Determine the [X, Y] coordinate at the center of the cell enclosing the given text.  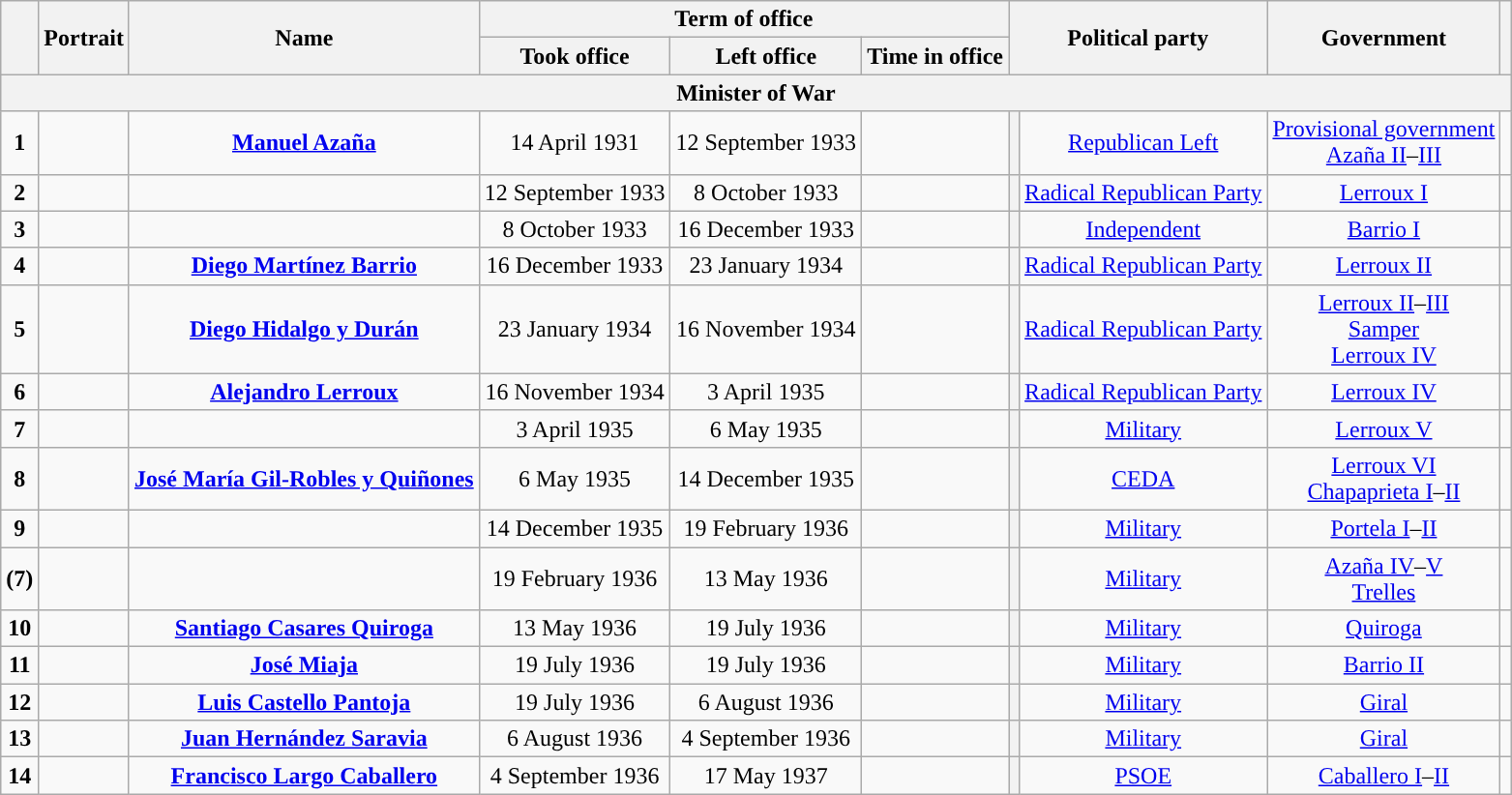
(7) [19, 578]
Lerroux II [1383, 266]
Portrait [84, 38]
Republican Left [1143, 143]
4 [19, 266]
Lerroux I [1383, 192]
José Miaja [304, 665]
13 [19, 739]
Lerroux IV [1383, 392]
14 April 1931 [575, 143]
Lerroux V [1383, 428]
Provisional governmentAzaña II–III [1383, 143]
2 [19, 192]
Barrio I [1383, 229]
5 [19, 329]
Minister of War [756, 93]
Caballero I–II [1383, 776]
3 [19, 229]
Term of office [743, 19]
Luis Castello Pantoja [304, 702]
Government [1383, 38]
Diego Hidalgo y Durán [304, 329]
Alejandro Lerroux [304, 392]
Francisco Largo Caballero [304, 776]
Lerroux II–IIISamperLerroux IV [1383, 329]
Santiago Casares Quiroga [304, 629]
Took office [575, 56]
1 [19, 143]
PSOE [1143, 776]
Diego Martínez Barrio [304, 266]
Manuel Azaña [304, 143]
Quiroga [1383, 629]
Barrio II [1383, 665]
14 [19, 776]
9 [19, 528]
Independent [1143, 229]
Juan Hernández Saravia [304, 739]
17 May 1937 [766, 776]
Political party [1138, 38]
CEDA [1143, 478]
Left office [766, 56]
Azaña IV–VTrelles [1383, 578]
7 [19, 428]
6 [19, 392]
8 [19, 478]
10 [19, 629]
12 [19, 702]
11 [19, 665]
José María Gil-Robles y Quiñones [304, 478]
Name [304, 38]
Portela I–II [1383, 528]
Lerroux VIChapaprieta I–II [1383, 478]
Time in office [935, 56]
